Pinpoint the cell where the given text exists, returning its (X, Y) midpoint coordinate. 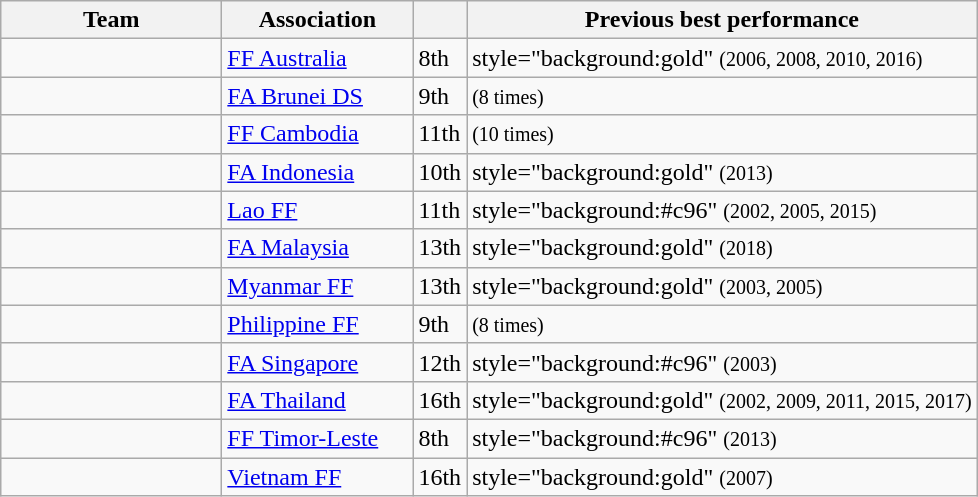
FA Indonesia (318, 172)
style="background:#c96" (2002, 2005, 2015) (722, 210)
12th (440, 362)
Lao FF (318, 210)
FA Malaysia (318, 248)
style="background:gold" (2007) (722, 477)
style="background:#c96" (2003) (722, 362)
FF Cambodia (318, 134)
Myanmar FF (318, 286)
Previous best performance (722, 20)
style="background:gold" (2013) (722, 172)
FF Timor-Leste (318, 438)
10th (440, 172)
style="background:gold" (2018) (722, 248)
FA Singapore (318, 362)
style="background:#c96" (2013) (722, 438)
Vietnam FF (318, 477)
Association (318, 20)
FA Brunei DS (318, 96)
(10 times) (722, 134)
style="background:gold" (2002, 2009, 2011, 2015, 2017) (722, 400)
style="background:gold" (2006, 2008, 2010, 2016) (722, 58)
Philippine FF (318, 324)
FF Australia (318, 58)
FA Thailand (318, 400)
Team (112, 20)
style="background:gold" (2003, 2005) (722, 286)
